Locate the cell with the specified text and output its [x, y] center coordinate. 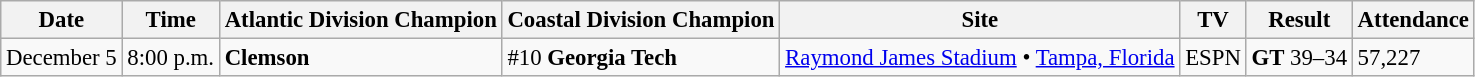
December 5 [62, 58]
ESPN [1213, 58]
Attendance [1413, 20]
Clemson [360, 58]
#10 Georgia Tech [641, 58]
Raymond James Stadium • Tampa, Florida [980, 58]
Date [62, 20]
Result [1299, 20]
57,227 [1413, 58]
GT 39–34 [1299, 58]
Coastal Division Champion [641, 20]
Time [170, 20]
Atlantic Division Champion [360, 20]
TV [1213, 20]
8:00 p.m. [170, 58]
Site [980, 20]
